Pinpoint the cell where the given text exists, returning its (X, Y) midpoint coordinate. 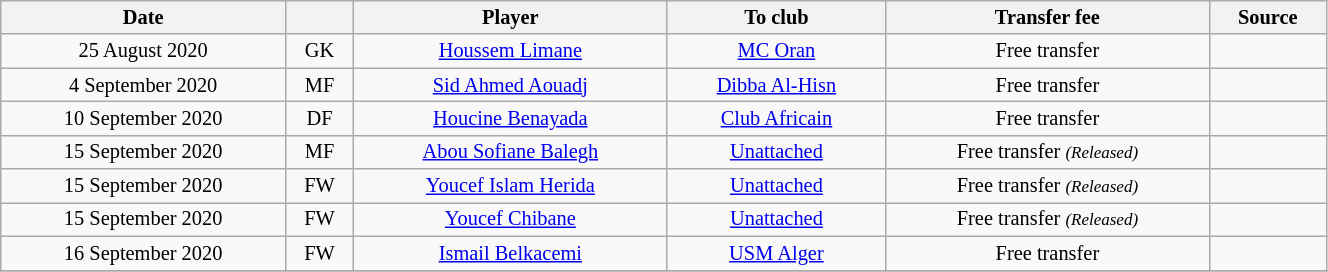
Ismail Belkacemi (511, 253)
Transfer fee (1048, 17)
Abou Sofiane Balegh (511, 152)
Player (511, 17)
To club (776, 17)
16 September 2020 (144, 253)
Sid Ahmed Aouadj (511, 85)
Date (144, 17)
25 August 2020 (144, 51)
DF (319, 118)
Youcef Chibane (511, 219)
Houcine Benayada (511, 118)
Houssem Limane (511, 51)
USM Alger (776, 253)
Dibba Al-Hisn (776, 85)
Club Africain (776, 118)
Source (1268, 17)
MC Oran (776, 51)
GK (319, 51)
4 September 2020 (144, 85)
Youcef Islam Herida (511, 186)
10 September 2020 (144, 118)
